Return the (x, y) coordinate for the center point of the cell that contains the specified text.  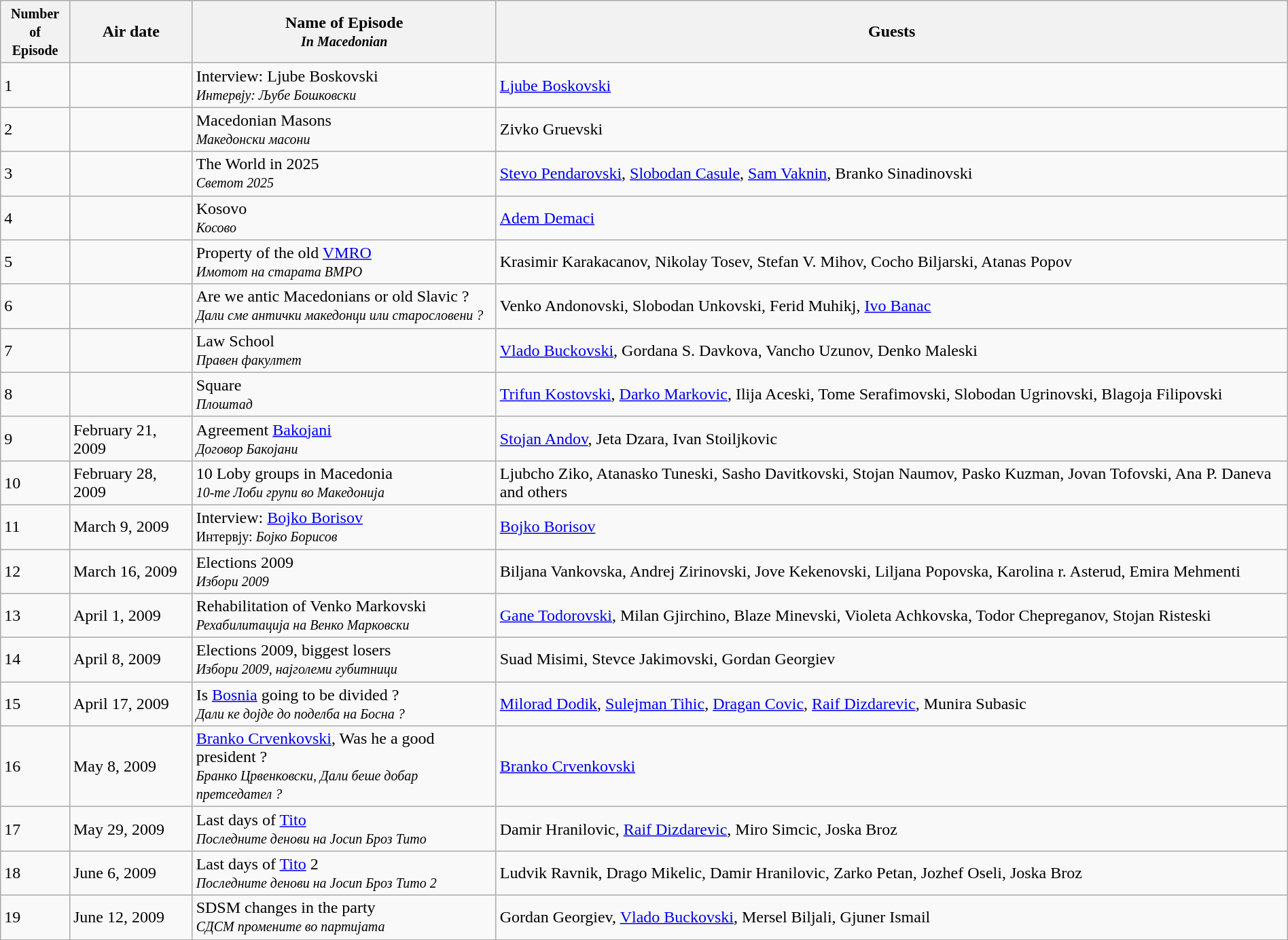
10 (35, 482)
February 28, 2009 (130, 482)
Guests (891, 32)
Stevo Pendarovski, Slobodan Casule, Sam Vaknin, Branko Sinadinovski (891, 174)
Vlado Buckovski, Gordana S. Davkova, Vancho Uzunov, Denko Maleski (891, 350)
June 6, 2009 (130, 873)
Ljubcho Ziko, Atanasko Tuneski, Sasho Davitkovski, Stojan Naumov, Pasko Kuzman, Jovan Tofovski, Ana P. Daneva and others (891, 482)
6 (35, 306)
The World in 2025 Светот 2025 (344, 174)
Is Bosnia going to be divided ? Дали ке дојде до поделба на Босна ? (344, 704)
March 16, 2009 (130, 571)
Stojan Andov, Jeta Dzara, Ivan Stoiljkovic (891, 439)
Bojko Borisov (891, 527)
Kosovo Косово (344, 217)
8 (35, 394)
15 (35, 704)
Last days of Tito Последните денови на Јосип Броз Тито (344, 829)
17 (35, 829)
March 9, 2009 (130, 527)
Ludvik Ravnik, Drago Mikelic, Damir Hranilovic, Zarko Petan, Jozhef Oseli, Joska Broz (891, 873)
Property of the old VMRO Имотот на старата ВМРО (344, 262)
Law School Правен факултет (344, 350)
4 (35, 217)
Last days of Tito 2 Последните денови на Јосип Броз Тито 2 (344, 873)
February 21, 2009 (130, 439)
Gane Todorovski, Milan Gjirchino, Blaze Minevski, Violeta Achkovska, Todor Chepreganov, Stojan Risteski (891, 615)
Name of Episode In Macedonian (344, 32)
Number of Episode (35, 32)
Suad Misimi, Stevce Jakimovski, Gordan Georgiev (891, 660)
Agreement Bakojani Договор Бакојани (344, 439)
Milorad Dodik, Sulejman Tihic, Dragan Covic, Raif Dizdarevic, Munira Subasic (891, 704)
Branko Crvenkovski, Was he a good president ? Бранко Црвенковски, Дали беше добар претседател ? (344, 766)
Interview: Ljube Boskovski Интервју: Љубе Бошковски (344, 86)
14 (35, 660)
May 29, 2009 (130, 829)
11 (35, 527)
2 (35, 129)
Venko Andonovski, Slobodan Unkovski, Ferid Muhikj, Ivo Banac (891, 306)
Branko Crvenkovski (891, 766)
Square Плоштад (344, 394)
Are we antic Macedonians or old Slavic ? Дали сме антички македонци или старословени ? (344, 306)
10 Loby groups in Macedonia 10-те Лоби групи во Македонија (344, 482)
April 1, 2009 (130, 615)
Elections 2009, biggest losers Избори 2009, најголеми губитници (344, 660)
June 12, 2009 (130, 917)
April 8, 2009 (130, 660)
Krasimir Karakacanov, Nikolay Tosev, Stefan V. Mihov, Cocho Biljarski, Atanas Popov (891, 262)
18 (35, 873)
Ljube Boskovski (891, 86)
7 (35, 350)
Gordan Georgiev, Vlado Buckovski, Mersel Biljali, Gjuner Ismail (891, 917)
April 17, 2009 (130, 704)
Elections 2009 Избори 2009 (344, 571)
Zivko Gruevski (891, 129)
13 (35, 615)
16 (35, 766)
5 (35, 262)
Rehabilitation of Venko Markovski Рехабилитација на Венко Марковски (344, 615)
Interview: Bojko Borisov Интервју: Бојко Борисов (344, 527)
Trifun Kostovski, Darko Markovic, Ilija Aceski, Tome Serafimovski, Slobodan Ugrinovski, Blagoja Filipovski (891, 394)
SDSM changes in the party СДСМ промените во партијата (344, 917)
Adem Demaci (891, 217)
9 (35, 439)
19 (35, 917)
3 (35, 174)
Air date (130, 32)
May 8, 2009 (130, 766)
Damir Hranilovic, Raif Dizdarevic, Miro Simcic, Joska Broz (891, 829)
1 (35, 86)
Biljana Vankovska, Andrej Zirinovski, Jove Kekenovski, Liljana Popovska, Karolina r. Asterud, Emira Mehmenti (891, 571)
Macedonian Masons Македонски масони (344, 129)
12 (35, 571)
